Extract the (x, y) coordinate from the center of the cell holding the provided text.  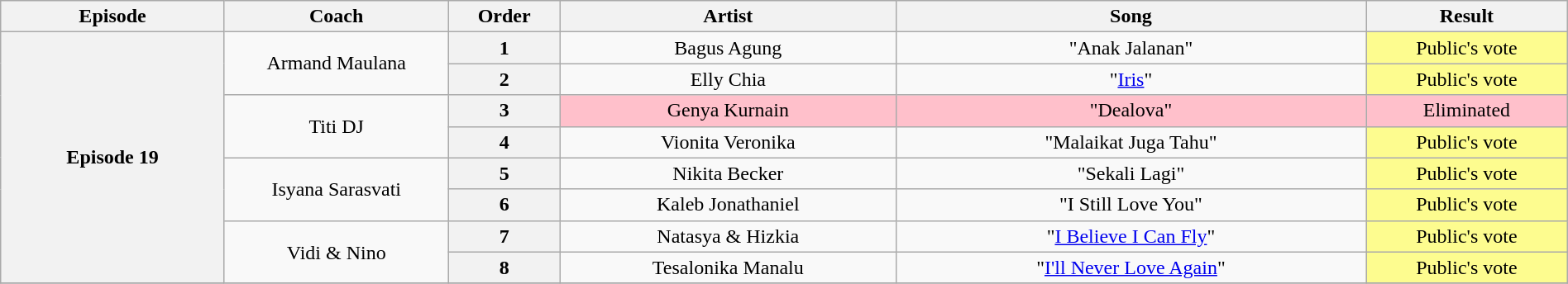
Eliminated (1467, 111)
7 (504, 236)
Artist (728, 17)
Vidi & Nino (336, 252)
"Iris" (1131, 79)
Episode 19 (112, 158)
Elly Chia (728, 79)
Result (1467, 17)
6 (504, 205)
Order (504, 17)
"I'll Never Love Again" (1131, 267)
Kaleb Jonathaniel (728, 205)
"Sekali Lagi" (1131, 173)
Coach (336, 17)
"Anak Jalanan" (1131, 48)
Titi DJ (336, 126)
4 (504, 142)
Genya Kurnain (728, 111)
"I Believe I Can Fly" (1131, 236)
5 (504, 173)
Vionita Veronika (728, 142)
Episode (112, 17)
"Malaikat Juga Tahu" (1131, 142)
2 (504, 79)
Armand Maulana (336, 64)
3 (504, 111)
Natasya & Hizkia (728, 236)
Song (1131, 17)
"I Still Love You" (1131, 205)
Nikita Becker (728, 173)
Tesalonika Manalu (728, 267)
8 (504, 267)
"Dealova" (1131, 111)
Bagus Agung (728, 48)
Isyana Sarasvati (336, 189)
1 (504, 48)
